Return (X, Y) of the center of cell containing provided text 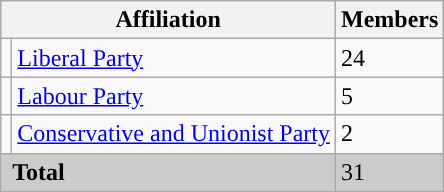
Liberal Party (174, 58)
Affiliation (168, 20)
Total (168, 172)
Conservative and Unionist Party (174, 134)
Labour Party (174, 96)
24 (390, 58)
Members (390, 20)
31 (390, 172)
5 (390, 96)
2 (390, 134)
